Detect which cell encompasses the target text, then output its [x, y] center coordinate. 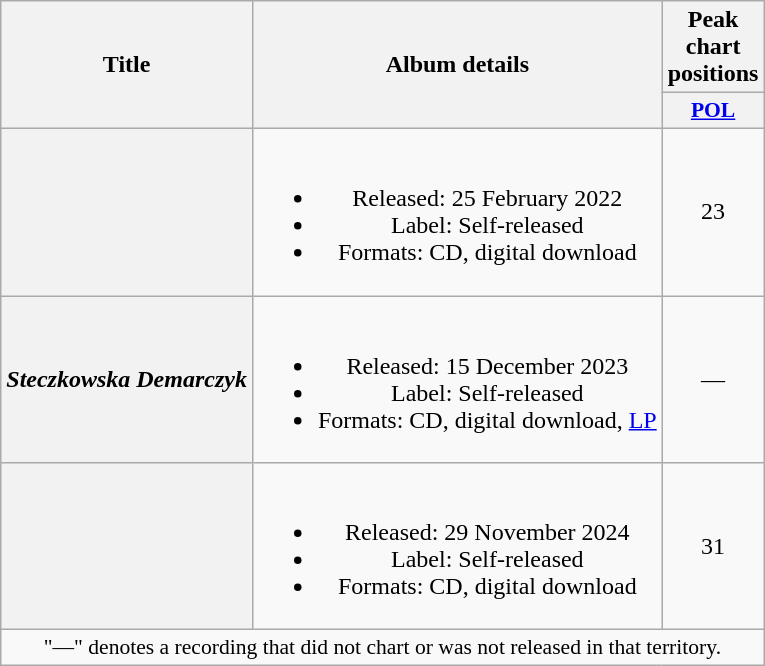
Album details [457, 65]
Released: 29 November 2024Label: Self-releasedFormats: CD, digital download [457, 546]
— [713, 380]
"—" denotes a recording that did not chart or was not released in that territory. [382, 648]
POL [713, 111]
31 [713, 546]
Steczkowska Demarczyk [127, 380]
Released: 25 February 2022Label: Self-releasedFormats: CD, digital download [457, 212]
Released: 15 December 2023Label: Self-releasedFormats: CD, digital download, LP [457, 380]
23 [713, 212]
Title [127, 65]
Peak chart positions [713, 47]
